Locate the cell with the specified text and output its (x, y) center coordinate. 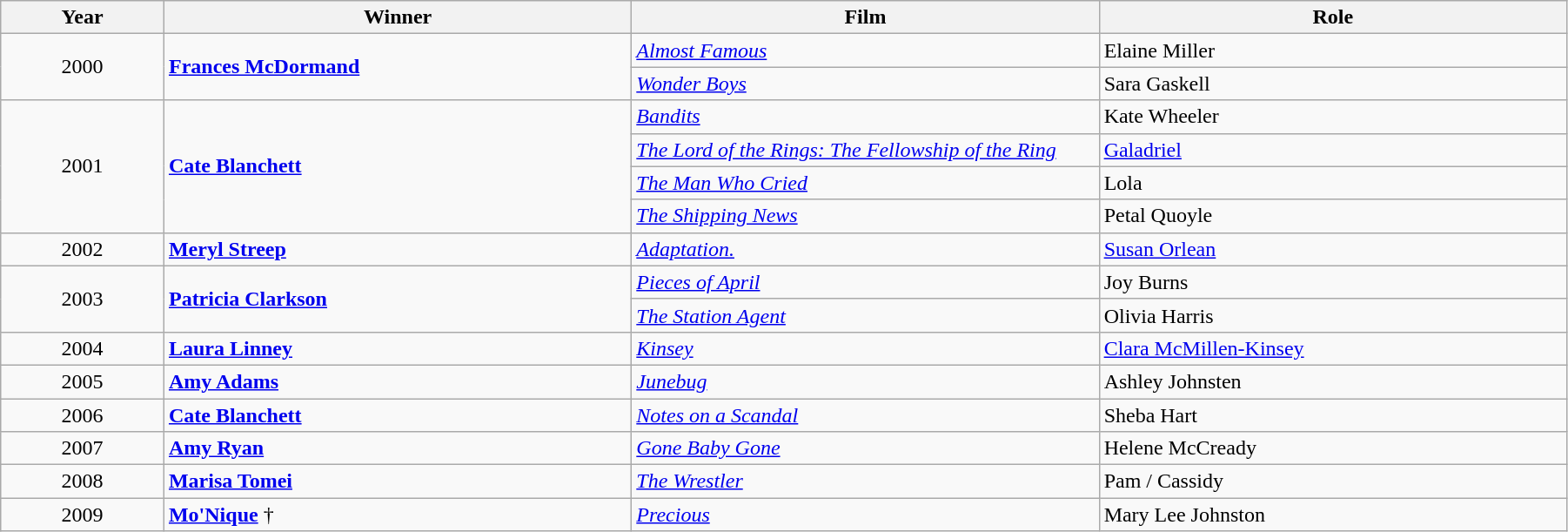
2005 (83, 381)
Laura Linney (397, 348)
Olivia Harris (1333, 315)
Ashley Johnsten (1333, 381)
2001 (83, 166)
Mo'Nique † (397, 515)
Precious (865, 515)
Film (865, 17)
Patricia Clarkson (397, 299)
Susan Orlean (1333, 249)
Wonder Boys (865, 84)
The Shipping News (865, 216)
Pam / Cassidy (1333, 481)
Mary Lee Johnston (1333, 515)
Kate Wheeler (1333, 117)
Marisa Tomei (397, 481)
2002 (83, 249)
Almost Famous (865, 51)
The Lord of the Rings: The Fellowship of the Ring (865, 150)
Joy Burns (1333, 282)
Gone Baby Gone (865, 448)
2003 (83, 299)
Pieces of April (865, 282)
2004 (83, 348)
Notes on a Scandal (865, 415)
Galadriel (1333, 150)
Frances McDormand (397, 67)
Amy Adams (397, 381)
Petal Quoyle (1333, 216)
Elaine Miller (1333, 51)
Role (1333, 17)
The Station Agent (865, 315)
Helene McCready (1333, 448)
Clara McMillen-Kinsey (1333, 348)
2009 (83, 515)
Amy Ryan (397, 448)
The Man Who Cried (865, 183)
Winner (397, 17)
Adaptation. (865, 249)
2008 (83, 481)
Meryl Streep (397, 249)
Sara Gaskell (1333, 84)
2000 (83, 67)
Lola (1333, 183)
Bandits (865, 117)
Junebug (865, 381)
Year (83, 17)
Sheba Hart (1333, 415)
2006 (83, 415)
2007 (83, 448)
The Wrestler (865, 481)
Kinsey (865, 348)
